Search for the cell housing the specified text and yield its (X, Y) center coordinate. 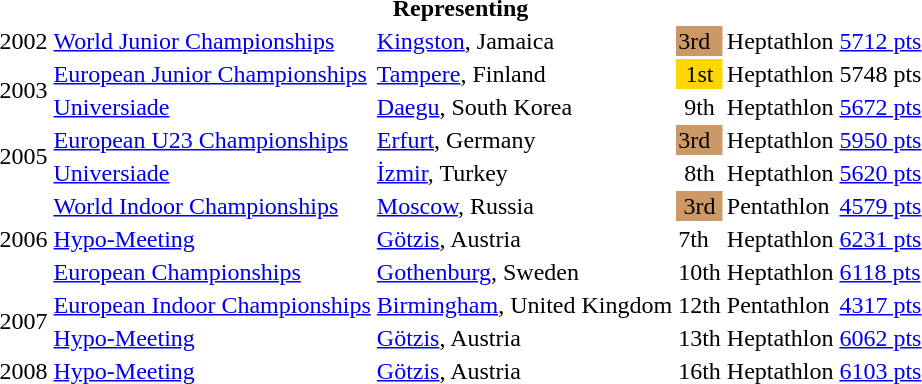
Kingston, Jamaica (524, 41)
1st (700, 74)
Birmingham, United Kingdom (524, 305)
Gothenburg, Sweden (524, 272)
European Indoor Championships (212, 305)
European U23 Championships (212, 140)
European Championships (212, 272)
8th (700, 173)
10th (700, 272)
12th (700, 305)
Daegu, South Korea (524, 107)
13th (700, 338)
9th (700, 107)
World Junior Championships (212, 41)
World Indoor Championships (212, 206)
Erfurt, Germany (524, 140)
European Junior Championships (212, 74)
7th (700, 239)
İzmir, Turkey (524, 173)
Moscow, Russia (524, 206)
Tampere, Finland (524, 74)
